Extract the [x, y] coordinate from the center of the cell holding the provided text.  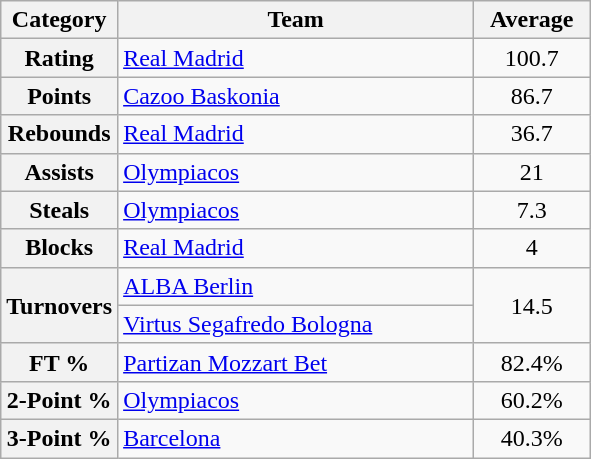
Blocks [60, 248]
FT % [60, 362]
Cazoo Baskonia [296, 96]
ALBA Berlin [296, 286]
Steals [60, 210]
Average [532, 20]
21 [532, 172]
82.4% [532, 362]
60.2% [532, 400]
Team [296, 20]
2-Point % [60, 400]
Partizan Mozzart Bet [296, 362]
Assists [60, 172]
36.7 [532, 134]
Rating [60, 58]
100.7 [532, 58]
4 [532, 248]
7.3 [532, 210]
Barcelona [296, 438]
Category [60, 20]
Turnovers [60, 305]
3-Point % [60, 438]
Virtus Segafredo Bologna [296, 324]
14.5 [532, 305]
86.7 [532, 96]
Points [60, 96]
40.3% [532, 438]
Rebounds [60, 134]
